Determine the [x, y] coordinate at the center of the cell enclosing the given text.  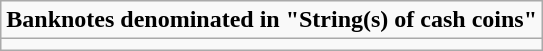
Banknotes denominated in "String(s) of cash coins" [272, 20]
